From the cell containing the given text, extract its center point as [x, y] coordinate. 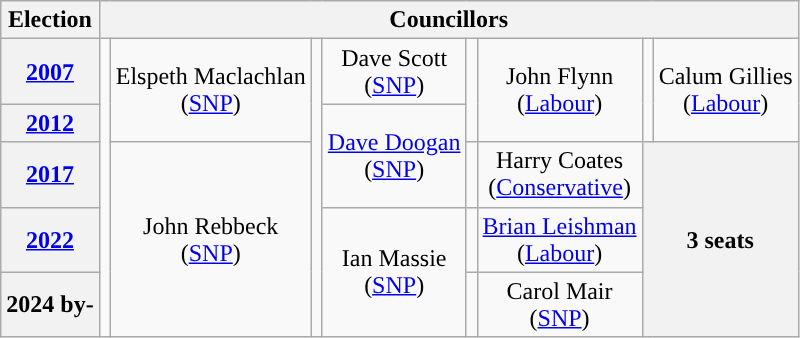
Calum Gillies(Labour) [726, 90]
John Rebbeck(SNP) [210, 240]
Carol Mair(SNP) [560, 304]
Councillors [448, 20]
2024 by- [50, 304]
Brian Leishman(Labour) [560, 240]
Dave Doogan(SNP) [394, 156]
John Flynn(Labour) [560, 90]
2007 [50, 72]
Elspeth Maclachlan(SNP) [210, 90]
Dave Scott(SNP) [394, 72]
3 seats [720, 240]
2022 [50, 240]
2017 [50, 174]
2012 [50, 123]
Election [50, 20]
Harry Coates(Conservative) [560, 174]
Ian Massie(SNP) [394, 272]
